Return (X, Y) of the center of cell containing provided text 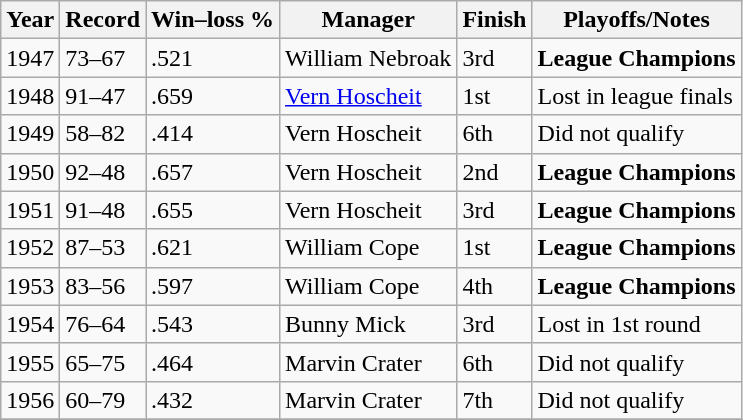
1949 (30, 134)
2nd (494, 172)
Lost in 1st round (636, 324)
76–64 (103, 324)
91–48 (103, 210)
1952 (30, 248)
92–48 (103, 172)
1950 (30, 172)
.621 (213, 248)
.521 (213, 58)
Lost in league finals (636, 96)
65–75 (103, 362)
60–79 (103, 400)
83–56 (103, 286)
7th (494, 400)
73–67 (103, 58)
.543 (213, 324)
91–47 (103, 96)
1947 (30, 58)
Year (30, 20)
.597 (213, 286)
58–82 (103, 134)
1953 (30, 286)
87–53 (103, 248)
Playoffs/Notes (636, 20)
1956 (30, 400)
.464 (213, 362)
1954 (30, 324)
.657 (213, 172)
Manager (368, 20)
Finish (494, 20)
.432 (213, 400)
Win–loss % (213, 20)
1955 (30, 362)
.659 (213, 96)
1948 (30, 96)
.414 (213, 134)
4th (494, 286)
.655 (213, 210)
Record (103, 20)
William Nebroak (368, 58)
1951 (30, 210)
Bunny Mick (368, 324)
